Search for the cell housing the specified text and yield its (x, y) center coordinate. 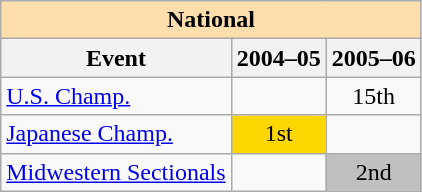
15th (374, 96)
2005–06 (374, 58)
U.S. Champ. (116, 96)
National (211, 20)
Event (116, 58)
Japanese Champ. (116, 134)
2004–05 (278, 58)
1st (278, 134)
2nd (374, 172)
Midwestern Sectionals (116, 172)
